Pinpoint the cell where the given text exists, returning its (X, Y) midpoint coordinate. 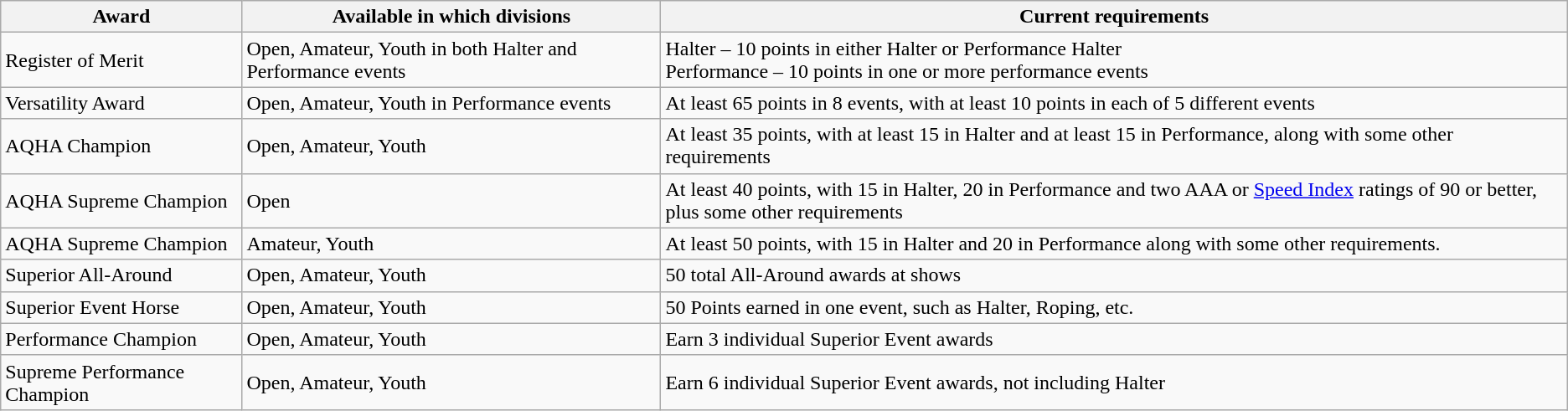
Open, Amateur, Youth in both Halter and Performance events (451, 60)
Superior All-Around (121, 275)
At least 35 points, with at least 15 in Halter and at least 15 in Performance, along with some other requirements (1114, 146)
Available in which divisions (451, 17)
Earn 3 individual Superior Event awards (1114, 339)
Open, Amateur, Youth in Performance events (451, 103)
Amateur, Youth (451, 244)
Versatility Award (121, 103)
Current requirements (1114, 17)
Performance Champion (121, 339)
At least 65 points in 8 events, with at least 10 points in each of 5 different events (1114, 103)
Register of Merit (121, 60)
Earn 6 individual Superior Event awards, not including Halter (1114, 382)
Halter – 10 points in either Halter or Performance HalterPerformance – 10 points in one or more performance events (1114, 60)
50 Points earned in one event, such as Halter, Roping, etc. (1114, 307)
AQHA Champion (121, 146)
At least 40 points, with 15 in Halter, 20 in Performance and two AAA or Speed Index ratings of 90 or better, plus some other requirements (1114, 201)
At least 50 points, with 15 in Halter and 20 in Performance along with some other requirements. (1114, 244)
50 total All-Around awards at shows (1114, 275)
Supreme Performance Champion (121, 382)
Open (451, 201)
Award (121, 17)
Superior Event Horse (121, 307)
